Pinpoint the cell where the given text exists, returning its (X, Y) midpoint coordinate. 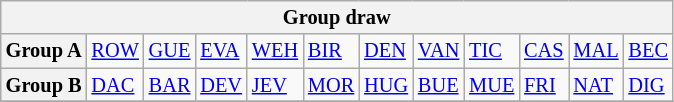
NAT (596, 85)
Group A (44, 51)
DAC (116, 85)
DEN (386, 51)
JEV (275, 85)
Group draw (337, 17)
BAR (170, 85)
WEH (275, 51)
FRI (544, 85)
EVA (221, 51)
HUG (386, 85)
ROW (116, 51)
Group B (44, 85)
DIG (648, 85)
CAS (544, 51)
TIC (492, 51)
MOR (331, 85)
BEC (648, 51)
GUE (170, 51)
BIR (331, 51)
VAN (438, 51)
MAL (596, 51)
BUE (438, 85)
DEV (221, 85)
MUE (492, 85)
